Return (x, y) of the center of cell containing provided text 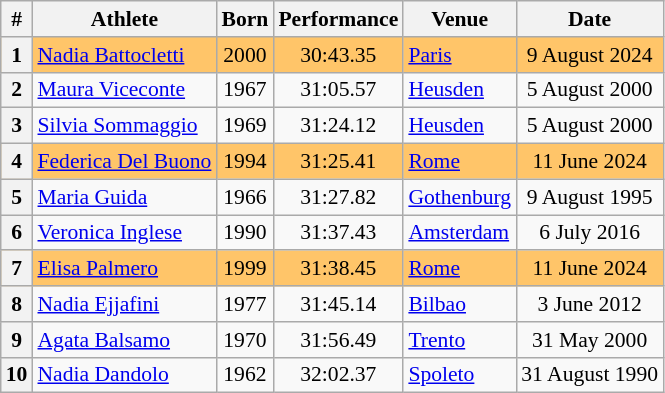
6 (17, 233)
31:24.12 (338, 126)
1990 (244, 233)
7 (17, 269)
1962 (244, 375)
31:56.49 (338, 340)
4 (17, 162)
9 August 2024 (590, 55)
31 May 2000 (590, 340)
31:38.45 (338, 269)
Federica Del Buono (124, 162)
1970 (244, 340)
31:37.43 (338, 233)
Amsterdam (460, 233)
Born (244, 19)
Elisa Palmero (124, 269)
9 August 1995 (590, 197)
Performance (338, 19)
10 (17, 375)
Date (590, 19)
1 (17, 55)
31:05.57 (338, 90)
5 (17, 197)
Athlete (124, 19)
Nadia Battocletti (124, 55)
3 June 2012 (590, 304)
2000 (244, 55)
1967 (244, 90)
Gothenburg (460, 197)
1969 (244, 126)
8 (17, 304)
Trento (460, 340)
32:02.37 (338, 375)
31 August 1990 (590, 375)
31:45.14 (338, 304)
31:25.41 (338, 162)
Silvia Sommaggio (124, 126)
1994 (244, 162)
Agata Balsamo (124, 340)
1977 (244, 304)
2 (17, 90)
1966 (244, 197)
Veronica Inglese (124, 233)
# (17, 19)
6 July 2016 (590, 233)
Maura Viceconte (124, 90)
Venue (460, 19)
Maria Guida (124, 197)
Nadia Dandolo (124, 375)
Bilbao (460, 304)
30:43.35 (338, 55)
9 (17, 340)
1999 (244, 269)
Nadia Ejjafini (124, 304)
3 (17, 126)
31:27.82 (338, 197)
Paris (460, 55)
Spoleto (460, 375)
